Extract the [x, y] coordinate from the center of the cell holding the provided text.  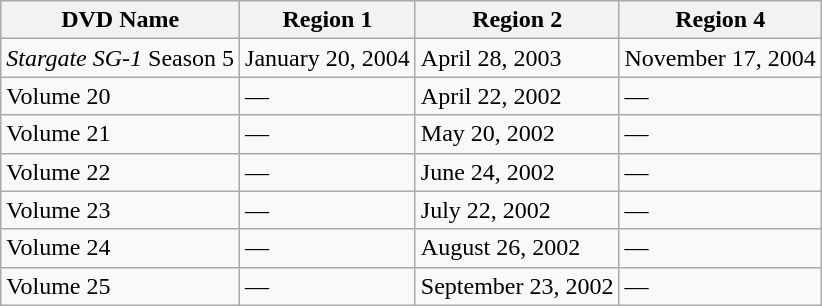
Volume 25 [120, 286]
April 28, 2003 [517, 58]
Volume 21 [120, 134]
Volume 20 [120, 96]
July 22, 2002 [517, 210]
August 26, 2002 [517, 248]
June 24, 2002 [517, 172]
Region 1 [328, 20]
November 17, 2004 [720, 58]
January 20, 2004 [328, 58]
DVD Name [120, 20]
April 22, 2002 [517, 96]
Volume 22 [120, 172]
Region 2 [517, 20]
May 20, 2002 [517, 134]
Volume 23 [120, 210]
Region 4 [720, 20]
Stargate SG-1 Season 5 [120, 58]
Volume 24 [120, 248]
September 23, 2002 [517, 286]
